Identify which cell holds the provided text, then report its [X, Y] central coordinate. 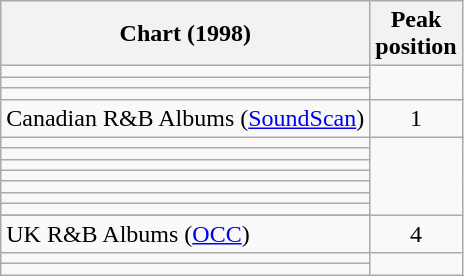
UK R&B Albums (OCC) [186, 233]
Chart (1998) [186, 34]
Peakposition [416, 34]
Canadian R&B Albums (SoundScan) [186, 118]
4 [416, 233]
1 [416, 118]
